For the text-containing cell, return its midpoint in [x, y] coordinate format. 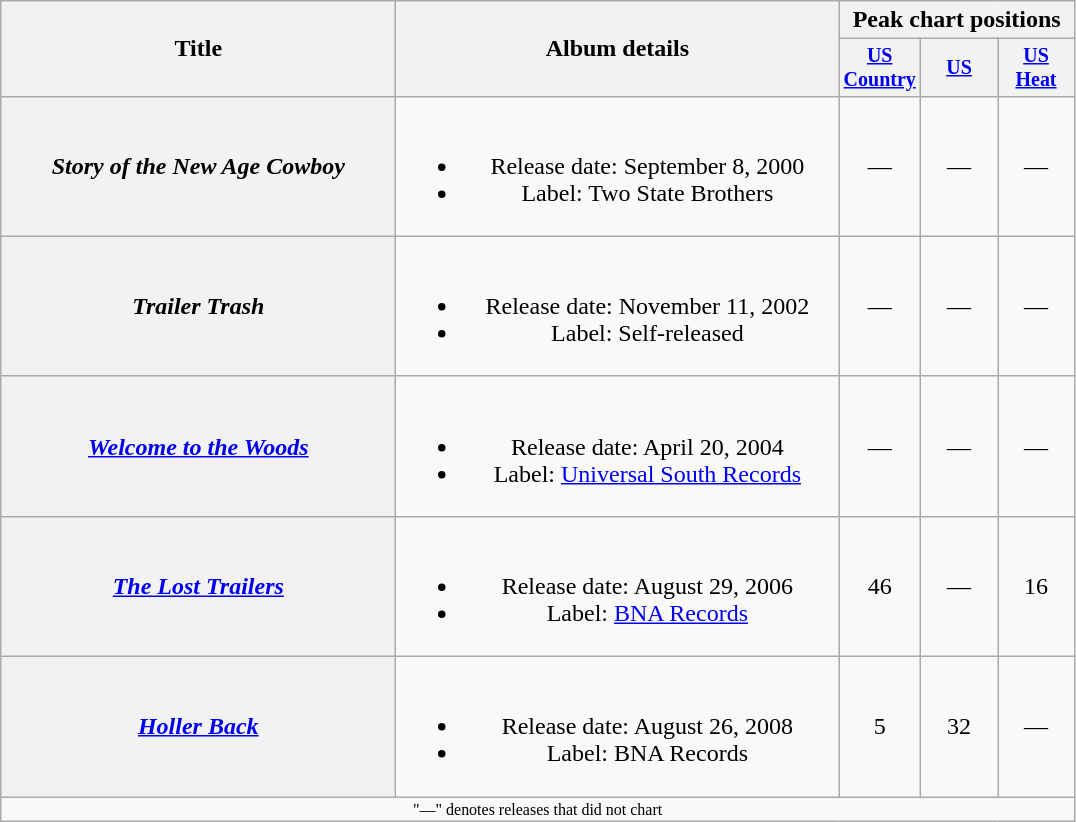
US Country [880, 68]
Release date: April 20, 2004Label: Universal South Records [618, 446]
US [960, 68]
Welcome to the Woods [198, 446]
Title [198, 49]
"—" denotes releases that did not chart [538, 809]
46 [880, 586]
The Lost Trailers [198, 586]
Release date: November 11, 2002Label: Self-released [618, 306]
16 [1036, 586]
Holler Back [198, 727]
5 [880, 727]
Release date: August 26, 2008Label: BNA Records [618, 727]
32 [960, 727]
Release date: August 29, 2006Label: BNA Records [618, 586]
Story of the New Age Cowboy [198, 166]
Trailer Trash [198, 306]
Peak chart positions [957, 20]
Album details [618, 49]
Release date: September 8, 2000Label: Two State Brothers [618, 166]
US Heat [1036, 68]
